Output the [x, y] coordinate of the center of the cell containing the given text.  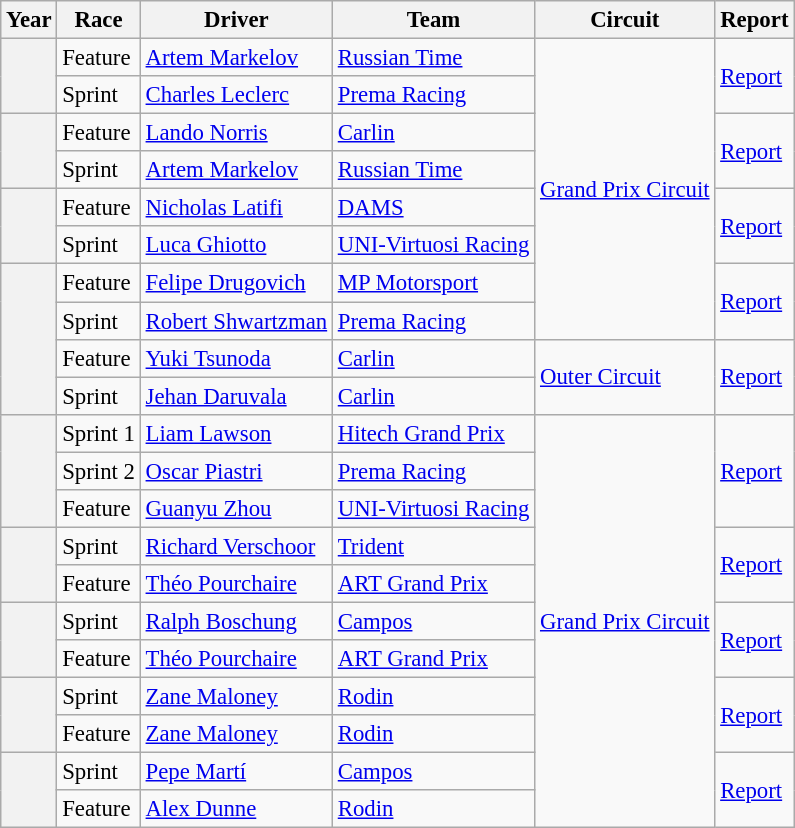
Sprint 2 [98, 471]
Year [29, 20]
Nicholas Latifi [236, 208]
Luca Ghiotto [236, 245]
Charles Leclerc [236, 95]
Trident [433, 546]
Robert Shwartzman [236, 321]
Hitech Grand Prix [433, 433]
Pepe Martí [236, 772]
Outer Circuit [625, 376]
Circuit [625, 20]
Lando Norris [236, 133]
Liam Lawson [236, 433]
Alex Dunne [236, 809]
Yuki Tsunoda [236, 358]
Driver [236, 20]
Jehan Daruvala [236, 396]
Sprint 1 [98, 433]
Oscar Piastri [236, 471]
Guanyu Zhou [236, 509]
DAMS [433, 208]
Richard Verschoor [236, 546]
Team [433, 20]
Ralph Boschung [236, 621]
Felipe Drugovich [236, 283]
Race [98, 20]
MP Motorsport [433, 283]
